Capture the cell that displays the provided text and extract its [X, Y] central coordinate. 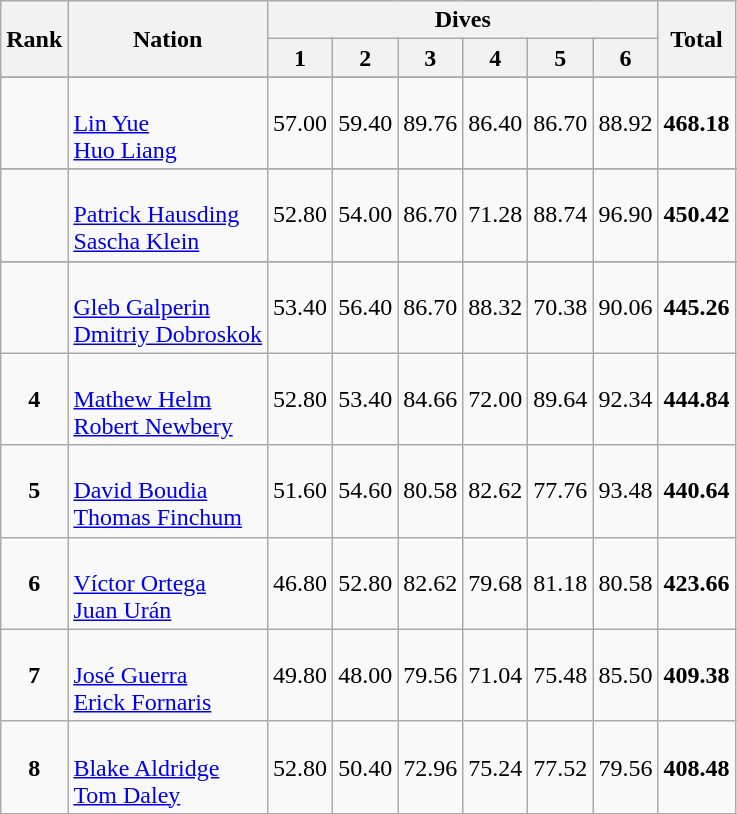
Blake AldridgeTom Daley [168, 767]
93.48 [626, 491]
440.64 [696, 491]
450.42 [696, 215]
72.00 [496, 399]
423.66 [696, 583]
96.90 [626, 215]
90.06 [626, 307]
2 [366, 58]
79.68 [496, 583]
57.00 [300, 123]
56.40 [366, 307]
72.96 [430, 767]
49.80 [300, 675]
Víctor OrtegaJuan Urán [168, 583]
89.76 [430, 123]
7 [34, 675]
71.28 [496, 215]
54.00 [366, 215]
75.48 [560, 675]
Dives [463, 20]
86.40 [496, 123]
409.38 [696, 675]
Mathew HelmRobert Newbery [168, 399]
81.18 [560, 583]
José GuerraErick Fornaris [168, 675]
445.26 [696, 307]
468.18 [696, 123]
48.00 [366, 675]
89.64 [560, 399]
Gleb GalperinDmitriy Dobroskok [168, 307]
46.80 [300, 583]
77.52 [560, 767]
54.60 [366, 491]
84.66 [430, 399]
88.32 [496, 307]
85.50 [626, 675]
Total [696, 39]
88.92 [626, 123]
408.48 [696, 767]
51.60 [300, 491]
77.76 [560, 491]
1 [300, 58]
Nation [168, 39]
Rank [34, 39]
59.40 [366, 123]
Lin YueHuo Liang [168, 123]
70.38 [560, 307]
David BoudiaThomas Finchum [168, 491]
8 [34, 767]
50.40 [366, 767]
88.74 [560, 215]
92.34 [626, 399]
Patrick HausdingSascha Klein [168, 215]
3 [430, 58]
71.04 [496, 675]
75.24 [496, 767]
444.84 [696, 399]
